Extract the [X, Y] coordinate from the center of the cell holding the provided text.  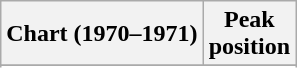
Peakposition [249, 34]
Chart (1970–1971) [102, 34]
